Provide the [x, y] coordinate of the cell's center where the given text is located.  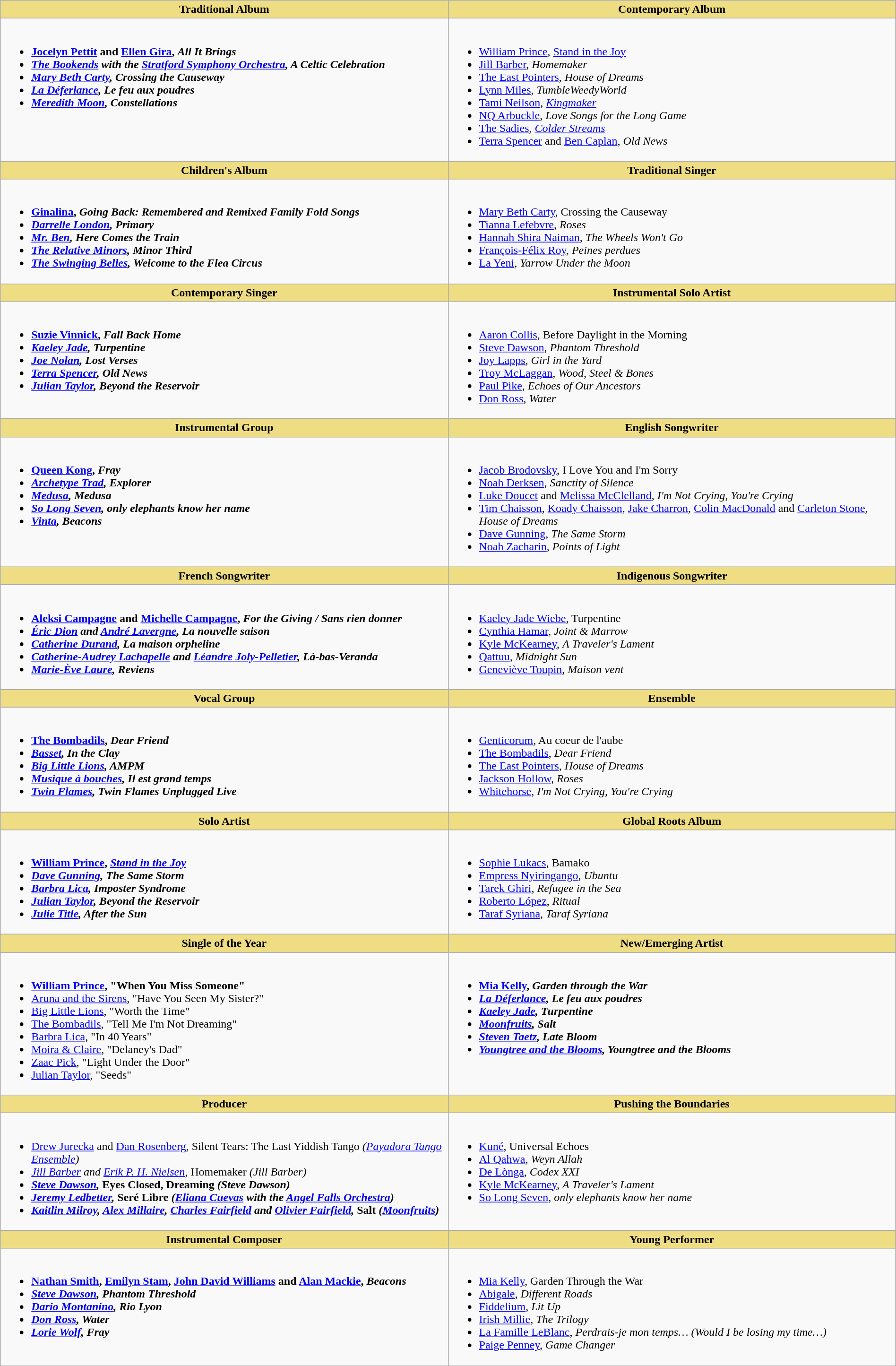
Suzie Vinnick, Fall Back HomeKaeley Jade, TurpentineJoe Nolan, Lost VersesTerra Spencer, Old NewsJulian Taylor, Beyond the Reservoir [224, 360]
Children's Album [224, 170]
Sophie Lukacs, BamakoEmpress Nyiringango, UbuntuTarek Ghiri, Refugee in the SeaRoberto López, RitualTaraf Syriana, Taraf Syriana [672, 882]
Instrumental Composer [224, 1239]
Queen Kong, FrayArchetype Trad, ExplorerMedusa, MedusaSo Long Seven, only elephants know her nameVinta, Beacons [224, 502]
Solo Artist [224, 821]
Kaeley Jade Wiebe, TurpentineCynthia Hamar, Joint & MarrowKyle McKearney, A Traveler's LamentQattuu, Midnight SunGeneviève Toupin, Maison vent [672, 637]
Contemporary Singer [224, 293]
Producer [224, 1104]
French Songwriter [224, 576]
Pushing the Boundaries [672, 1104]
Ensemble [672, 698]
Traditional Singer [672, 170]
Contemporary Album [672, 9]
Instrumental Group [224, 428]
Kuné, Universal EchoesAl Qahwa, Weyn AllahDe Lònga, Codex XXIKyle McKearney, A Traveler's LamentSo Long Seven, only elephants know her name [672, 1172]
Single of the Year [224, 943]
Traditional Album [224, 9]
Global Roots Album [672, 821]
Vocal Group [224, 698]
Indigenous Songwriter [672, 576]
Instrumental Solo Artist [672, 293]
English Songwriter [672, 428]
The Bombadils, Dear FriendBasset, In the ClayBig Little Lions, AMPMMusique à bouches, Il est grand tempsTwin Flames, Twin Flames Unplugged Live [224, 759]
Young Performer [672, 1239]
New/Emerging Artist [672, 943]
